Provide the [X, Y] coordinate of the cell's center where the given text is located.  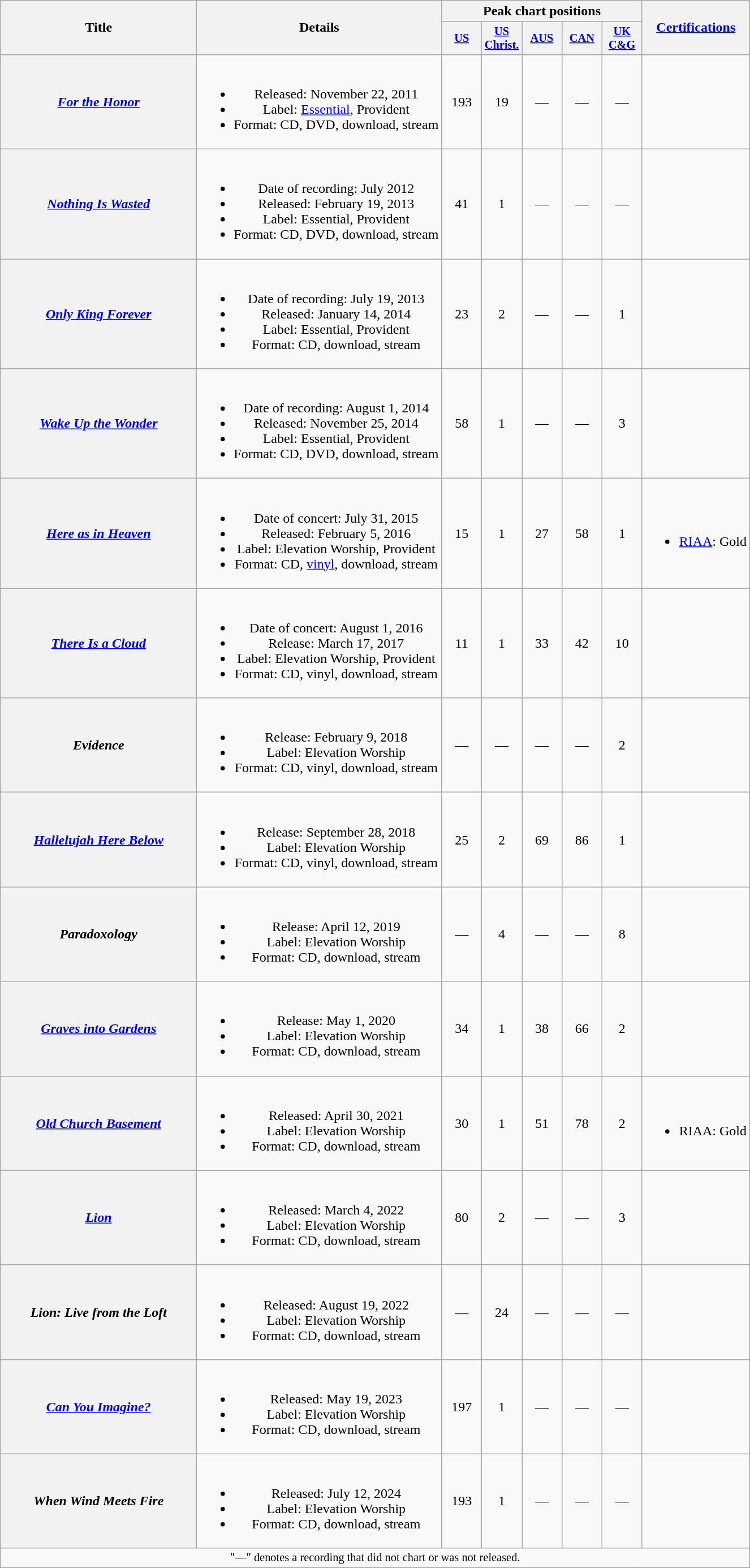
When Wind Meets Fire [98, 1501]
Date of concert: July 31, 2015Released: February 5, 2016Label: Elevation Worship, ProvidentFormat: CD, vinyl, download, stream [319, 533]
Date of concert: August 1, 2016Release: March 17, 2017Label: Elevation Worship, ProvidentFormat: CD, vinyl, download, stream [319, 643]
USChrist. [502, 38]
78 [581, 1123]
23 [462, 314]
Released: March 4, 2022Label: Elevation WorshipFormat: CD, download, stream [319, 1217]
Release: April 12, 2019Label: Elevation WorshipFormat: CD, download, stream [319, 934]
80 [462, 1217]
For the Honor [98, 102]
38 [542, 1028]
Graves into Gardens [98, 1028]
CAN [581, 38]
Old Church Basement [98, 1123]
8 [622, 934]
UKC&G [622, 38]
Only King Forever [98, 314]
51 [542, 1123]
10 [622, 643]
34 [462, 1028]
25 [462, 839]
Date of recording: July 19, 2013Released: January 14, 2014Label: Essential, ProvidentFormat: CD, download, stream [319, 314]
4 [502, 934]
There Is a Cloud [98, 643]
30 [462, 1123]
Lion: Live from the Loft [98, 1312]
Released: April 30, 2021Label: Elevation WorshipFormat: CD, download, stream [319, 1123]
11 [462, 643]
Released: November 22, 2011Label: Essential, ProvidentFormat: CD, DVD, download, stream [319, 102]
Hallelujah Here Below [98, 839]
Here as in Heaven [98, 533]
Can You Imagine? [98, 1406]
Lion [98, 1217]
27 [542, 533]
86 [581, 839]
Certifications [696, 28]
Evidence [98, 746]
Peak chart positions [542, 11]
"—" denotes a recording that did not chart or was not released. [376, 1558]
42 [581, 643]
Title [98, 28]
Released: July 12, 2024Label: Elevation WorshipFormat: CD, download, stream [319, 1501]
41 [462, 204]
Wake Up the Wonder [98, 424]
AUS [542, 38]
Released: August 19, 2022Label: Elevation WorshipFormat: CD, download, stream [319, 1312]
66 [581, 1028]
Details [319, 28]
15 [462, 533]
19 [502, 102]
197 [462, 1406]
24 [502, 1312]
Release: May 1, 2020Label: Elevation WorshipFormat: CD, download, stream [319, 1028]
69 [542, 839]
US [462, 38]
Release: September 28, 2018Label: Elevation WorshipFormat: CD, vinyl, download, stream [319, 839]
Nothing Is Wasted [98, 204]
Date of recording: July 2012Released: February 19, 2013Label: Essential, ProvidentFormat: CD, DVD, download, stream [319, 204]
Released: May 19, 2023Label: Elevation WorshipFormat: CD, download, stream [319, 1406]
Release: February 9, 2018Label: Elevation WorshipFormat: CD, vinyl, download, stream [319, 746]
Paradoxology [98, 934]
33 [542, 643]
Date of recording: August 1, 2014Released: November 25, 2014Label: Essential, ProvidentFormat: CD, DVD, download, stream [319, 424]
